Detect which cell encompasses the target text, then output its (X, Y) center coordinate. 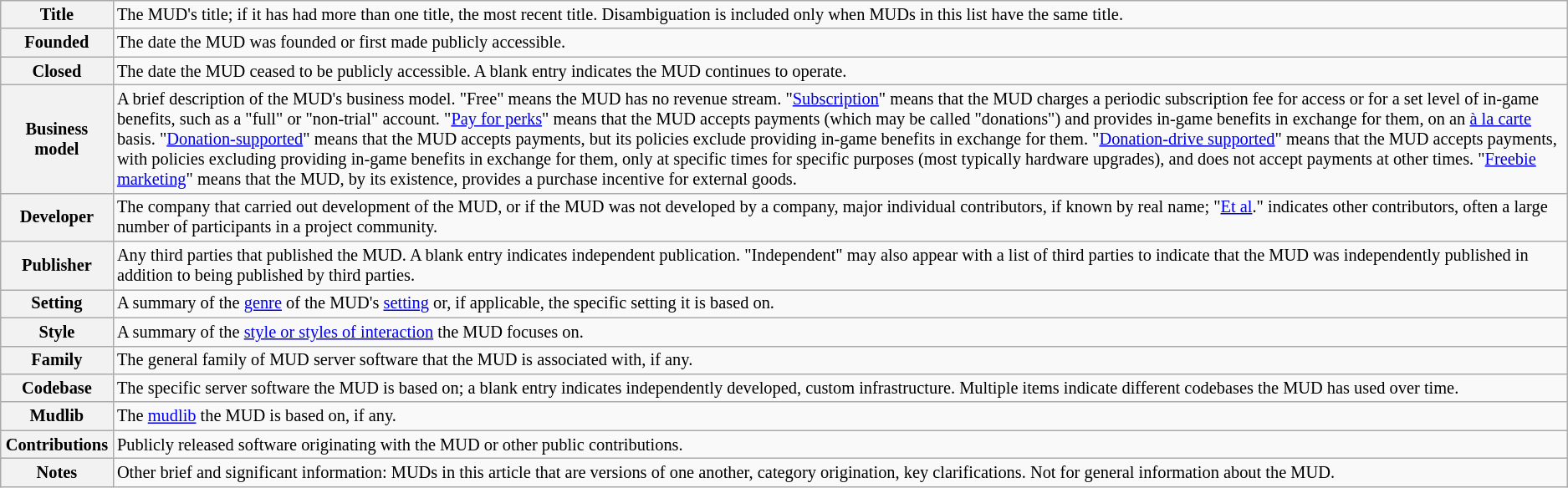
Business model (57, 139)
Developer (57, 217)
Setting (57, 303)
Title (57, 14)
Family (57, 360)
Publisher (57, 266)
A summary of the style or styles of interaction the MUD focuses on. (840, 332)
A summary of the genre of the MUD's setting or, if applicable, the specific setting it is based on. (840, 303)
The general family of MUD server software that the MUD is associated with, if any. (840, 360)
Codebase (57, 388)
Notes (57, 472)
Closed (57, 71)
Mudlib (57, 416)
The date the MUD ceased to be publicly accessible. A blank entry indicates the MUD continues to operate. (840, 71)
Founded (57, 43)
The date the MUD was founded or first made publicly accessible. (840, 43)
Style (57, 332)
Publicly released software originating with the MUD or other public contributions. (840, 445)
Contributions (57, 445)
The mudlib the MUD is based on, if any. (840, 416)
